Capture the cell that displays the provided text and extract its (x, y) central coordinate. 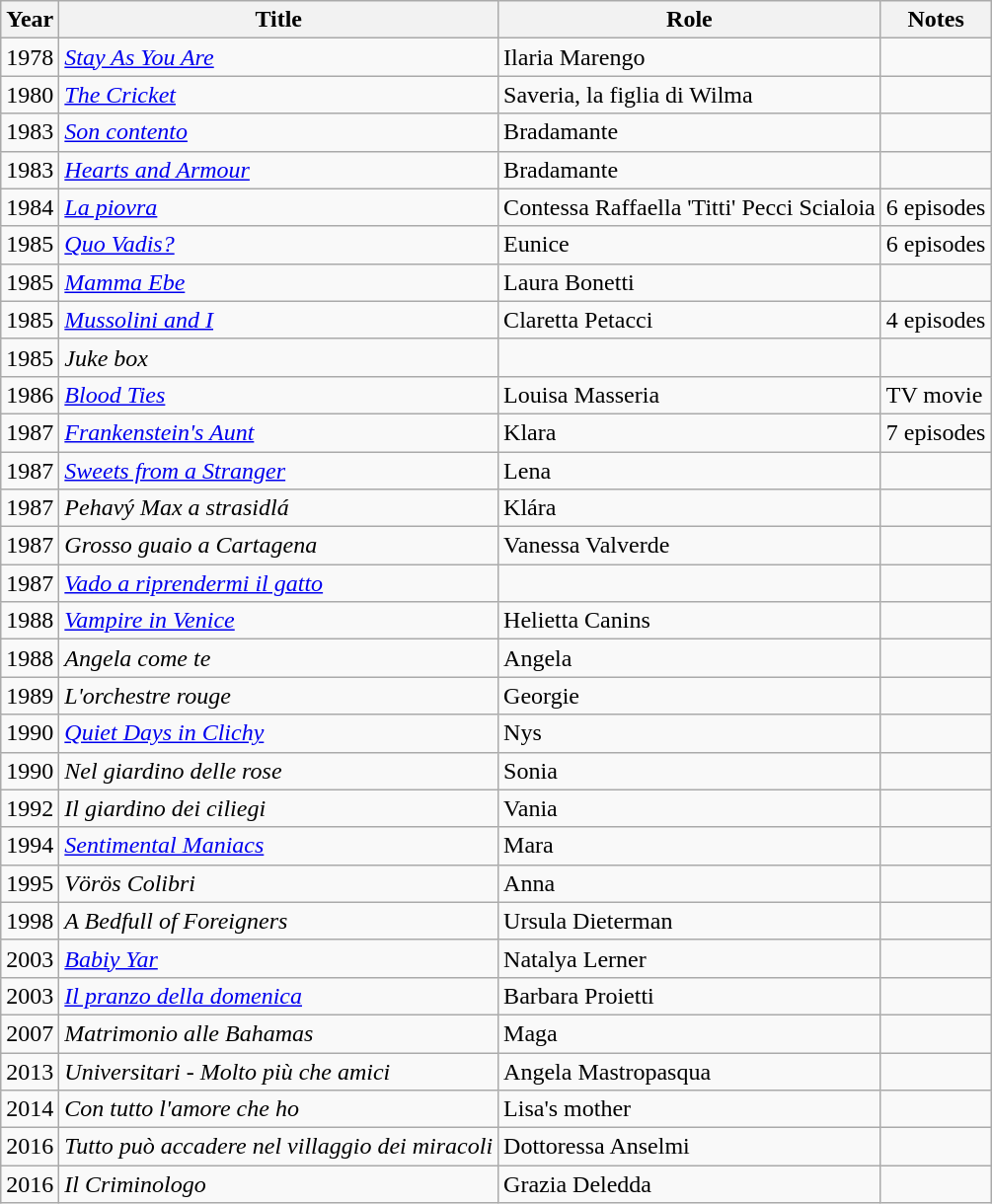
Nel giardino delle rose (278, 771)
Vanessa Valverde (690, 546)
1984 (30, 207)
L'orchestre rouge (278, 696)
Ursula Dieterman (690, 921)
Babiy Yar (278, 958)
Maga (690, 1033)
Klára (690, 508)
Blood Ties (278, 395)
Notes (936, 20)
Con tutto l'amore che ho (278, 1109)
1998 (30, 921)
Grosso guaio a Cartagena (278, 546)
1989 (30, 696)
Sonia (690, 771)
1978 (30, 57)
2014 (30, 1109)
Klara (690, 432)
Tutto può accadere nel villaggio dei miracoli (278, 1147)
TV movie (936, 395)
Sweets from a Stranger (278, 471)
Frankenstein's Aunt (278, 432)
La piovra (278, 207)
Angela Mastropasqua (690, 1071)
Hearts and Armour (278, 170)
Angela come te (278, 658)
1986 (30, 395)
7 episodes (936, 432)
Matrimonio alle Bahamas (278, 1033)
Quiet Days in Clichy (278, 733)
1994 (30, 846)
Pehavý Max a strasidlá (278, 508)
Anna (690, 883)
Year (30, 20)
Nys (690, 733)
Laura Bonetti (690, 282)
Helietta Canins (690, 621)
Quo Vadis? (278, 245)
Vörös Colibri (278, 883)
Saveria, la figlia di Wilma (690, 95)
1995 (30, 883)
Georgie (690, 696)
Angela (690, 658)
Son contento (278, 132)
Il giardino dei ciliegi (278, 808)
Stay As You Are (278, 57)
Mussolini and I (278, 320)
Eunice (690, 245)
A Bedfull of Foreigners (278, 921)
Il pranzo della domenica (278, 996)
Contessa Raffaella 'Titti' Pecci Scialoia (690, 207)
Mamma Ebe (278, 282)
Mara (690, 846)
Louisa Masseria (690, 395)
Il Criminologo (278, 1184)
Sentimental Maniacs (278, 846)
Juke box (278, 357)
4 episodes (936, 320)
Lena (690, 471)
Vampire in Venice (278, 621)
1992 (30, 808)
Natalya Lerner (690, 958)
Vania (690, 808)
Role (690, 20)
1980 (30, 95)
Ilaria Marengo (690, 57)
Barbara Proietti (690, 996)
Title (278, 20)
2007 (30, 1033)
2013 (30, 1071)
Dottoressa Anselmi (690, 1147)
Grazia Deledda (690, 1184)
Lisa's mother (690, 1109)
Universitari - Molto più che amici (278, 1071)
Claretta Petacci (690, 320)
Vado a riprendermi il gatto (278, 583)
The Cricket (278, 95)
